From the cell containing the given text, extract its center point as [X, Y] coordinate. 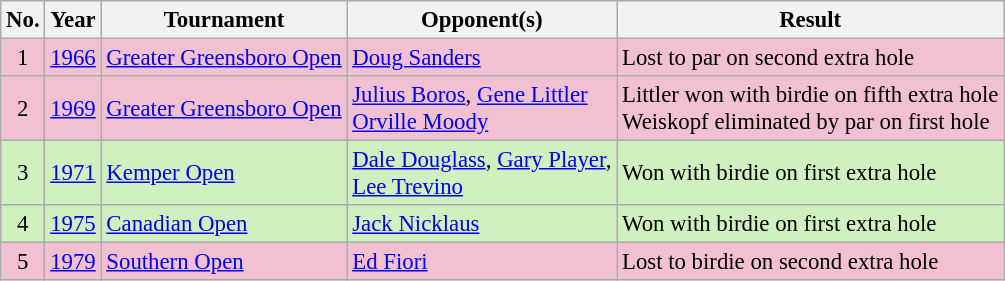
Doug Sanders [482, 58]
Dale Douglass, Gary Player, Lee Trevino [482, 174]
Lost to birdie on second extra hole [810, 262]
Ed Fiori [482, 262]
Kemper Open [224, 174]
Southern Open [224, 262]
Result [810, 20]
3 [23, 174]
1971 [73, 174]
5 [23, 262]
1975 [73, 224]
1969 [73, 108]
Opponent(s) [482, 20]
1979 [73, 262]
Julius Boros, Gene Littler Orville Moody [482, 108]
Tournament [224, 20]
1 [23, 58]
Year [73, 20]
Lost to par on second extra hole [810, 58]
1966 [73, 58]
4 [23, 224]
No. [23, 20]
Canadian Open [224, 224]
Littler won with birdie on fifth extra holeWeiskopf eliminated by par on first hole [810, 108]
2 [23, 108]
Jack Nicklaus [482, 224]
